Capture the cell that displays the provided text and extract its (X, Y) central coordinate. 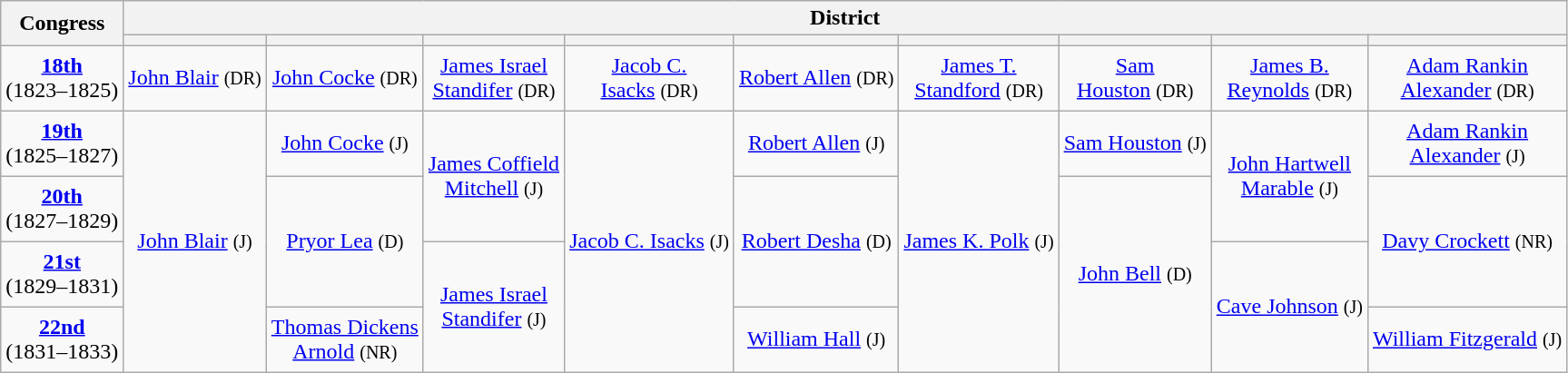
Robert Allen (J) (816, 143)
20th(1827–1829) (62, 209)
William Hall (J) (816, 339)
John HartwellMarable (J) (1289, 176)
John Cocke (DR) (345, 78)
James T.Standford (DR) (979, 78)
James CoffieldMitchell (J) (494, 176)
22nd(1831–1833) (62, 339)
William Fitzgerald (J) (1467, 339)
Cave Johnson (J) (1289, 307)
John Blair (DR) (195, 78)
Jacob C. Isacks (J) (650, 241)
James K. Polk (J) (979, 241)
James IsraelStandifer (DR) (494, 78)
19th(1825–1827) (62, 143)
Thomas DickensArnold (NR) (345, 339)
Pryor Lea (D) (345, 241)
District (845, 18)
John Cocke (J) (345, 143)
John Blair (J) (195, 241)
Adam RankinAlexander (J) (1467, 143)
18th(1823–1825) (62, 78)
21st(1829–1831) (62, 274)
SamHouston (DR) (1135, 78)
John Bell (D) (1135, 274)
James IsraelStandifer (J) (494, 307)
Davy Crockett (NR) (1467, 241)
James B.Reynolds (DR) (1289, 78)
Robert Desha (D) (816, 241)
Congress (62, 24)
Robert Allen (DR) (816, 78)
Sam Houston (J) (1135, 143)
Jacob C.Isacks (DR) (650, 78)
Adam RankinAlexander (DR) (1467, 78)
